Provide the (x, y) coordinate of the cell's center where the given text is located.  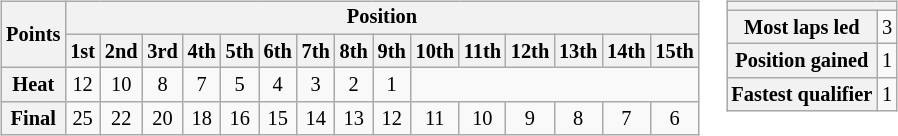
11 (435, 119)
15th (674, 51)
12th (530, 51)
Position gained (802, 61)
Most laps led (802, 27)
10th (435, 51)
Position (382, 18)
6 (674, 119)
5 (240, 85)
8th (354, 51)
11th (482, 51)
14th (626, 51)
14 (316, 119)
Final (33, 119)
Fastest qualifier (802, 95)
7th (316, 51)
4th (202, 51)
22 (122, 119)
4 (278, 85)
20 (162, 119)
13 (354, 119)
15 (278, 119)
Heat (33, 85)
3rd (162, 51)
6th (278, 51)
16 (240, 119)
9 (530, 119)
2 (354, 85)
Points (33, 34)
1st (82, 51)
18 (202, 119)
25 (82, 119)
9th (392, 51)
13th (578, 51)
5th (240, 51)
2nd (122, 51)
